Detect which cell encompasses the target text, then output its [X, Y] center coordinate. 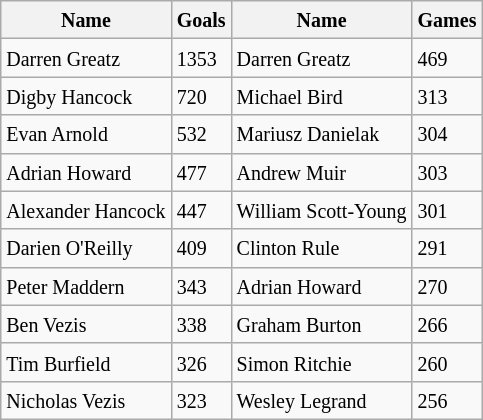
Darien O'Reilly [86, 248]
409 [201, 248]
Goals [201, 20]
Mariusz Danielak [322, 134]
256 [447, 400]
Evan Arnold [86, 134]
Games [447, 20]
301 [447, 210]
Michael Bird [322, 96]
720 [201, 96]
477 [201, 172]
323 [201, 400]
Peter Maddern [86, 286]
Wesley Legrand [322, 400]
Simon Ritchie [322, 362]
326 [201, 362]
469 [447, 58]
313 [447, 96]
Digby Hancock [86, 96]
Graham Burton [322, 324]
304 [447, 134]
William Scott-Young [322, 210]
338 [201, 324]
270 [447, 286]
291 [447, 248]
Andrew Muir [322, 172]
343 [201, 286]
1353 [201, 58]
Alexander Hancock [86, 210]
Tim Burfield [86, 362]
532 [201, 134]
260 [447, 362]
Nicholas Vezis [86, 400]
447 [201, 210]
Clinton Rule [322, 248]
266 [447, 324]
Ben Vezis [86, 324]
303 [447, 172]
